Return the [x, y] coordinate for the center point of the cell that contains the specified text.  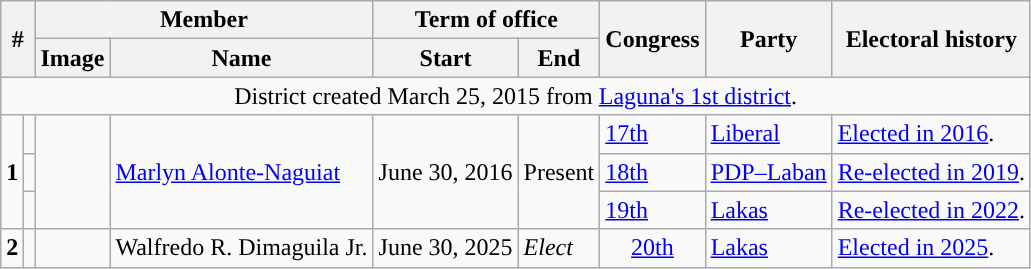
Start [446, 58]
Elected in 2025. [931, 248]
Re-elected in 2022. [931, 210]
Re-elected in 2019. [931, 172]
District created March 25, 2015 from Laguna's 1st district. [516, 96]
Liberal [768, 134]
Elected in 2016. [931, 134]
17th [652, 134]
18th [652, 172]
Term of office [486, 20]
Walfredo R. Dimaguila Jr. [242, 248]
19th [652, 210]
Present [559, 172]
# [18, 39]
End [559, 58]
1 [12, 172]
PDP–Laban [768, 172]
June 30, 2016 [446, 172]
2 [12, 248]
Marlyn Alonte-Naguiat [242, 172]
Congress [652, 39]
Name [242, 58]
Member [204, 20]
20th [652, 248]
Party [768, 39]
Image [72, 58]
Elect [559, 248]
June 30, 2025 [446, 248]
Electoral history [931, 39]
